Return the (x, y) coordinate for the center point of the cell that contains the specified text.  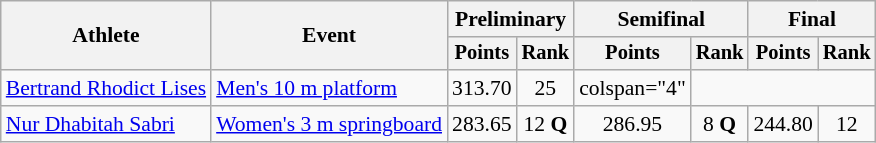
244.80 (782, 124)
Final (812, 19)
8 Q (720, 124)
Nur Dhabitah Sabri (106, 124)
12 (847, 124)
colspan="4" (632, 88)
313.70 (482, 88)
Preliminary (510, 19)
Bertrand Rhodict Lises (106, 88)
Athlete (106, 36)
283.65 (482, 124)
286.95 (632, 124)
25 (546, 88)
Semifinal (661, 19)
Event (329, 36)
Men's 10 m platform (329, 88)
12 Q (546, 124)
Women's 3 m springboard (329, 124)
